From the cell containing the given text, extract its center point as [X, Y] coordinate. 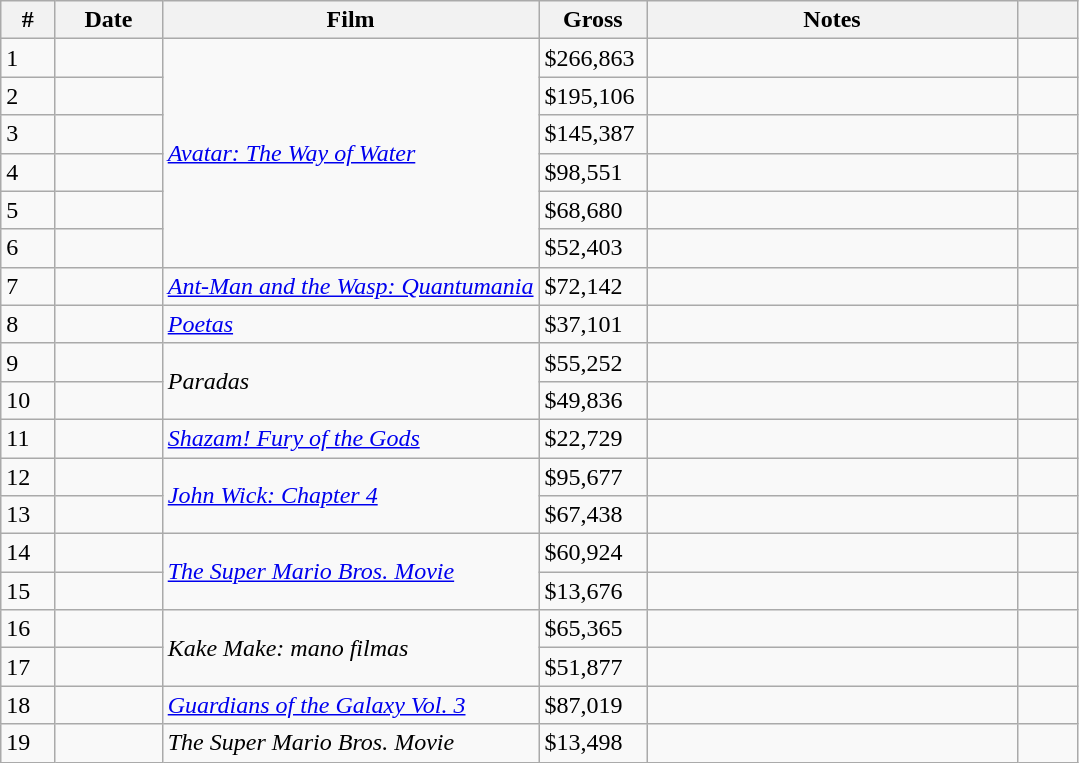
Avatar: The Way of Water [350, 153]
$65,365 [593, 629]
$22,729 [593, 438]
Ant-Man and the Wasp: Quantumania [350, 286]
13 [28, 515]
$87,019 [593, 705]
$266,863 [593, 58]
16 [28, 629]
$145,387 [593, 134]
8 [28, 324]
$195,106 [593, 96]
10 [28, 400]
$52,403 [593, 248]
Shazam! Fury of the Gods [350, 438]
5 [28, 210]
$37,101 [593, 324]
John Wick: Chapter 4 [350, 496]
Paradas [350, 381]
Notes [832, 20]
$51,877 [593, 667]
11 [28, 438]
$72,142 [593, 286]
14 [28, 553]
2 [28, 96]
9 [28, 362]
3 [28, 134]
6 [28, 248]
Date [109, 20]
Gross [593, 20]
Guardians of the Galaxy Vol. 3 [350, 705]
4 [28, 172]
$68,680 [593, 210]
$13,498 [593, 743]
$67,438 [593, 515]
18 [28, 705]
$49,836 [593, 400]
15 [28, 591]
1 [28, 58]
19 [28, 743]
17 [28, 667]
$13,676 [593, 591]
12 [28, 477]
$98,551 [593, 172]
Kake Make: mano filmas [350, 648]
$55,252 [593, 362]
Film [350, 20]
Poetas [350, 324]
# [28, 20]
7 [28, 286]
$95,677 [593, 477]
$60,924 [593, 553]
